Identify which cell holds the provided text, then report its [X, Y] central coordinate. 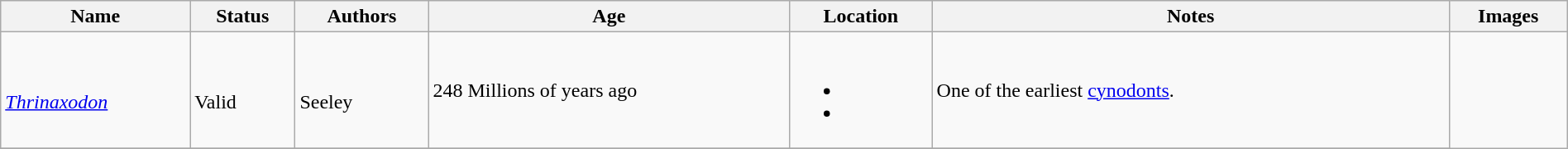
Notes [1191, 17]
Age [609, 17]
Thrinaxodon [96, 90]
Valid [243, 90]
Name [96, 17]
Status [243, 17]
Authors [362, 17]
Seeley [362, 90]
Images [1508, 17]
Location [861, 17]
One of the earliest cynodonts. [1191, 90]
248 Millions of years ago [609, 90]
